Detect which cell encompasses the target text, then output its [X, Y] center coordinate. 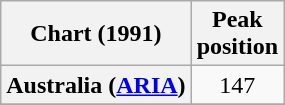
147 [237, 85]
Australia (ARIA) [96, 85]
Peakposition [237, 34]
Chart (1991) [96, 34]
